Return the (x, y) coordinate for the center point of the cell that contains the specified text.  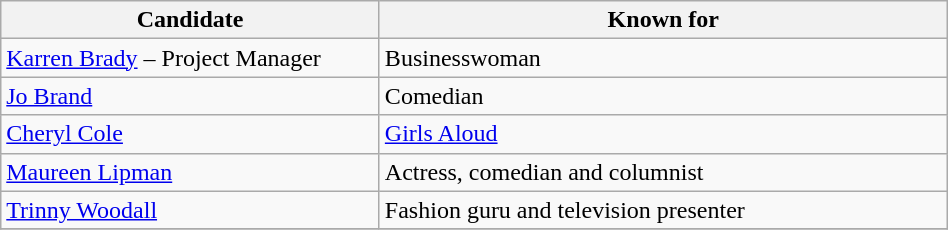
Maureen Lipman (190, 172)
Comedian (663, 96)
Known for (663, 20)
Cheryl Cole (190, 134)
Girls Aloud (663, 134)
Karren Brady – Project Manager (190, 58)
Trinny Woodall (190, 210)
Fashion guru and television presenter (663, 210)
Jo Brand (190, 96)
Actress, comedian and columnist (663, 172)
Candidate (190, 20)
Businesswoman (663, 58)
